Detect which cell encompasses the target text, then output its (X, Y) center coordinate. 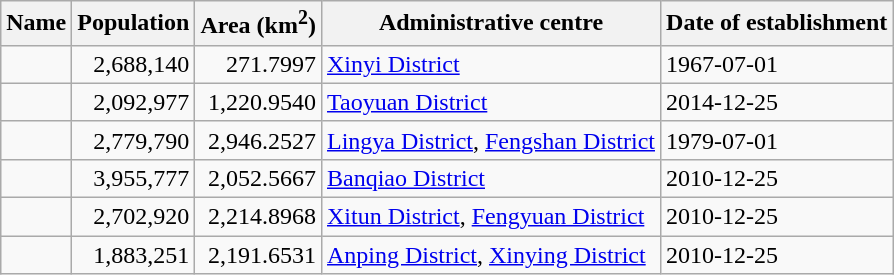
Anping District, Xinying District (490, 255)
2,191.6531 (258, 255)
2,092,977 (134, 102)
Administrative centre (490, 24)
2,702,920 (134, 217)
2,214.8968 (258, 217)
Xitun District, Fengyuan District (490, 217)
2,688,140 (134, 64)
1967-07-01 (777, 64)
1,883,251 (134, 255)
2,946.2527 (258, 140)
Date of establishment (777, 24)
3,955,777 (134, 178)
Lingya District, Fengshan District (490, 140)
1,220.9540 (258, 102)
2,779,790 (134, 140)
Area (km2) (258, 24)
Population (134, 24)
2,052.5667 (258, 178)
Xinyi District (490, 64)
271.7997 (258, 64)
Name (36, 24)
Taoyuan District (490, 102)
Banqiao District (490, 178)
2014-12-25 (777, 102)
1979-07-01 (777, 140)
